Extract the [X, Y] coordinate from the center of the cell holding the provided text.  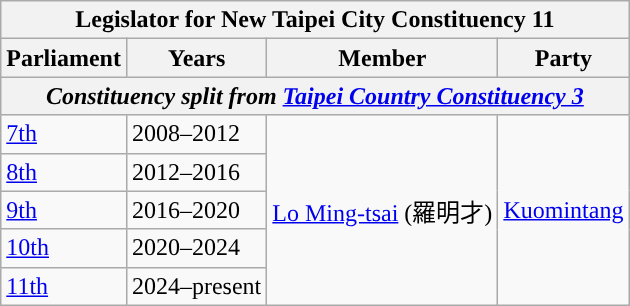
2008–2012 [196, 134]
11th [64, 286]
Parliament [64, 58]
7th [64, 134]
Party [564, 58]
Constituency split from Taipei Country Constituency 3 [315, 96]
9th [64, 210]
Legislator for New Taipei City Constituency 11 [315, 20]
2020–2024 [196, 248]
Years [196, 58]
Member [382, 58]
2012–2016 [196, 172]
2016–2020 [196, 210]
8th [64, 172]
Lo Ming-tsai (羅明才) [382, 210]
2024–present [196, 286]
Kuomintang [564, 210]
10th [64, 248]
